From the cell containing the given text, extract its center point as (x, y) coordinate. 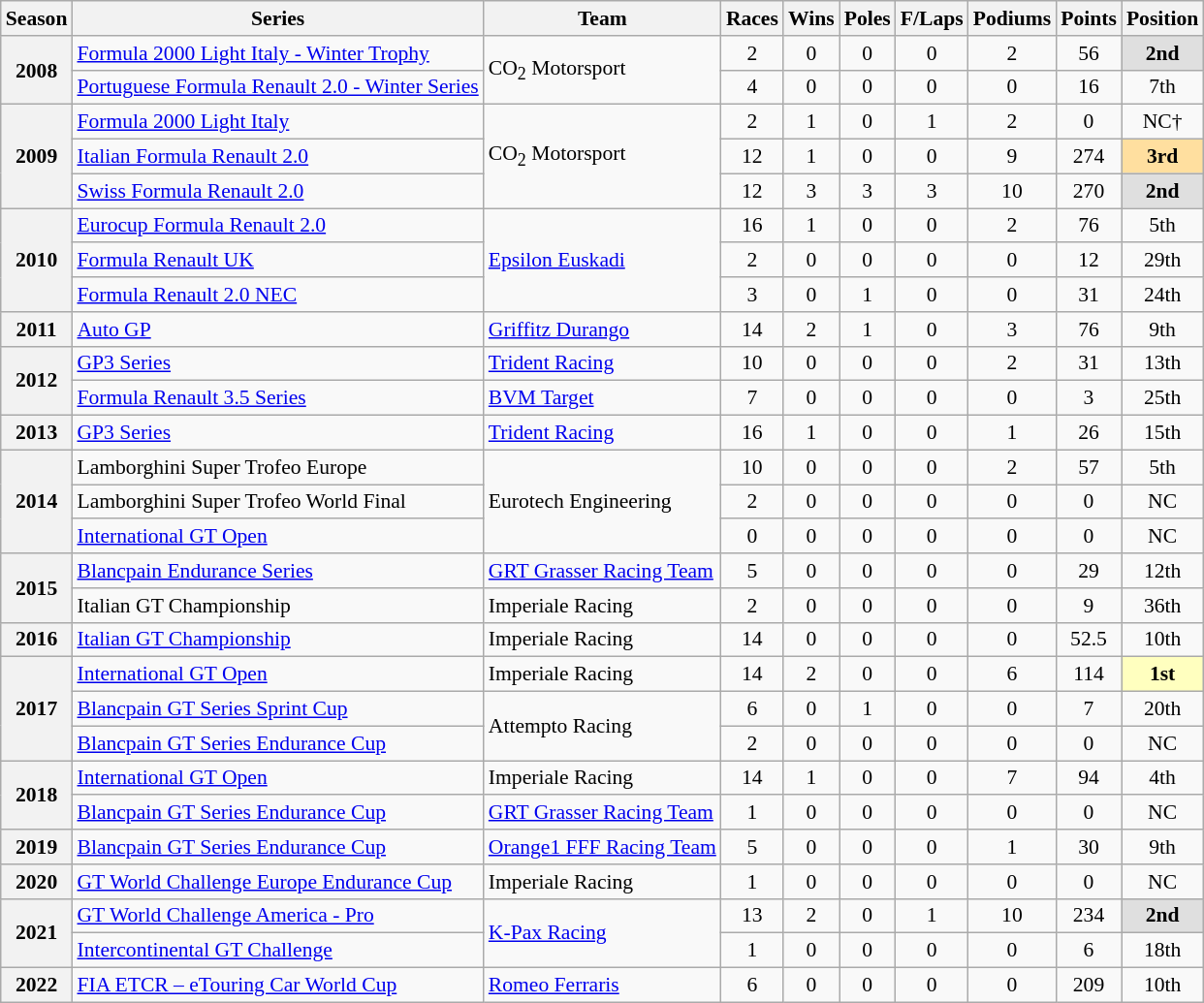
1st (1162, 674)
Blancpain GT Series Sprint Cup (277, 709)
18th (1162, 951)
2018 (37, 795)
Team (603, 18)
2020 (37, 882)
4th (1162, 778)
4 (752, 87)
29 (1089, 571)
Position (1162, 18)
Griffitz Durango (603, 329)
Lamborghini Super Trofeo Europe (277, 467)
2016 (37, 640)
20th (1162, 709)
Eurotech Engineering (603, 502)
36th (1162, 606)
52.5 (1089, 640)
Portuguese Formula Renault 2.0 - Winter Series (277, 87)
15th (1162, 433)
Formula Renault UK (277, 261)
Eurocup Formula Renault 2.0 (277, 226)
2009 (37, 157)
GT World Challenge Europe Endurance Cup (277, 882)
94 (1089, 778)
2011 (37, 329)
Orange1 FFF Racing Team (603, 847)
2008 (37, 70)
13th (1162, 363)
Epsilon Euskadi (603, 260)
Attempto Racing (603, 727)
F/Laps (933, 18)
Formula Renault 2.0 NEC (277, 295)
Intercontinental GT Challenge (277, 951)
Races (752, 18)
2010 (37, 260)
Wins (811, 18)
2021 (37, 932)
270 (1089, 191)
Auto GP (277, 329)
Podiums (1012, 18)
234 (1089, 916)
2015 (37, 587)
3rd (1162, 157)
13 (752, 916)
114 (1089, 674)
Lamborghini Super Trofeo World Final (277, 502)
24th (1162, 295)
FIA ETCR – eTouring Car World Cup (277, 986)
29th (1162, 261)
Romeo Ferraris (603, 986)
K-Pax Racing (603, 932)
Italian Formula Renault 2.0 (277, 157)
Series (277, 18)
Points (1089, 18)
26 (1089, 433)
2017 (37, 709)
30 (1089, 847)
2013 (37, 433)
Formula 2000 Light Italy (277, 122)
Season (37, 18)
274 (1089, 157)
Swiss Formula Renault 2.0 (277, 191)
2014 (37, 502)
Blancpain Endurance Series (277, 571)
Formula 2000 Light Italy - Winter Trophy (277, 53)
7th (1162, 87)
2012 (37, 380)
56 (1089, 53)
2019 (37, 847)
NC† (1162, 122)
GT World Challenge America - Pro (277, 916)
2022 (37, 986)
12th (1162, 571)
BVM Target (603, 398)
57 (1089, 467)
Poles (868, 18)
Formula Renault 3.5 Series (277, 398)
25th (1162, 398)
209 (1089, 986)
